Search for the cell housing the specified text and yield its [X, Y] center coordinate. 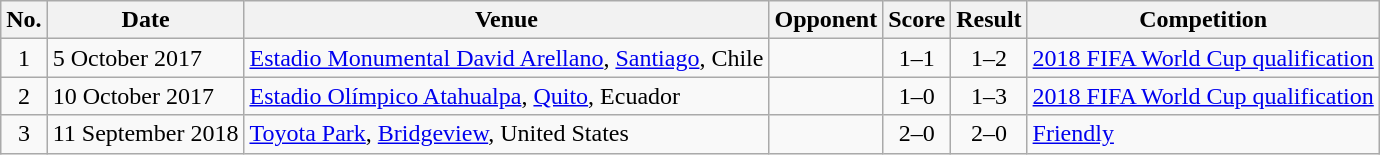
Toyota Park, Bridgeview, United States [506, 134]
2 [24, 96]
Score [917, 20]
1–0 [917, 96]
1–3 [989, 96]
11 September 2018 [146, 134]
1 [24, 58]
5 October 2017 [146, 58]
Competition [1203, 20]
Venue [506, 20]
1–1 [917, 58]
No. [24, 20]
Date [146, 20]
3 [24, 134]
Opponent [826, 20]
Result [989, 20]
Estadio Olímpico Atahualpa, Quito, Ecuador [506, 96]
Estadio Monumental David Arellano, Santiago, Chile [506, 58]
10 October 2017 [146, 96]
1–2 [989, 58]
Friendly [1203, 134]
